Extract the [X, Y] coordinate from the center of the cell holding the provided text.  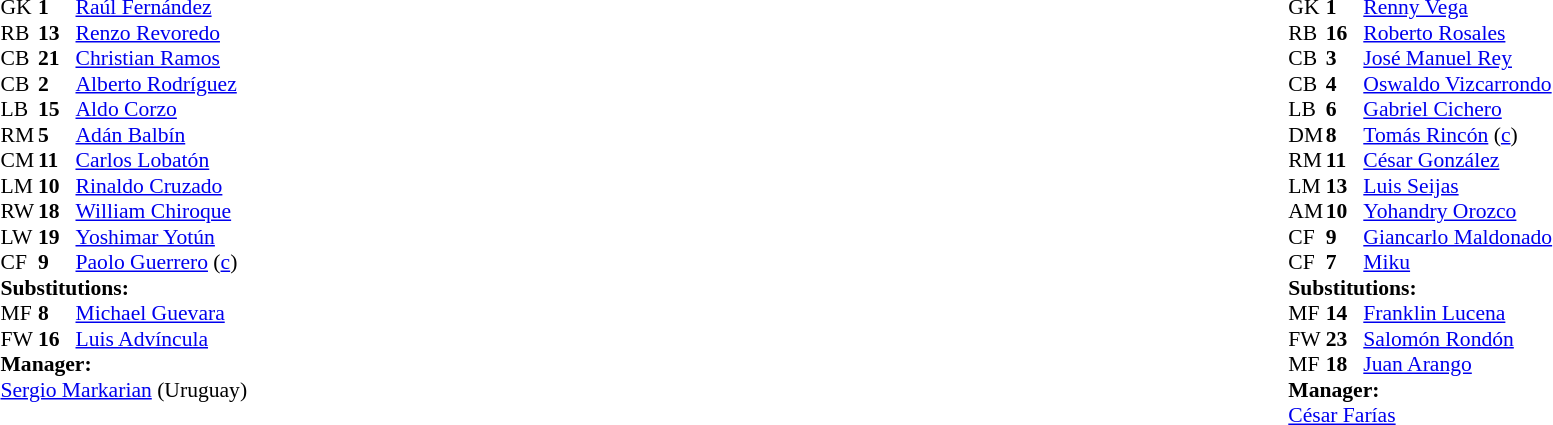
CM [19, 161]
Adán Balbín [162, 135]
Oswaldo Vizcarrondo [1458, 84]
Luis Advíncula [162, 339]
Paolo Guerrero (c) [162, 263]
Roberto Rosales [1458, 33]
4 [1345, 84]
Salomón Rondón [1458, 339]
AM [1307, 211]
LW [19, 237]
3 [1345, 59]
Christian Ramos [162, 59]
14 [1345, 313]
Sergio Markarian (Uruguay) [124, 390]
Rinaldo Cruzado [162, 186]
23 [1345, 339]
15 [57, 109]
2 [57, 84]
William Chiroque [162, 211]
6 [1345, 109]
RW [19, 211]
Tomás Rincón (c) [1458, 135]
7 [1345, 263]
Gabriel Cichero [1458, 109]
Yoshimar Yotún [162, 237]
José Manuel Rey [1458, 59]
César González [1458, 161]
21 [57, 59]
Juan Arango [1458, 365]
Aldo Corzo [162, 109]
Renzo Revoredo [162, 33]
Yohandry Orozco [1458, 211]
DM [1307, 135]
Miku [1458, 263]
Carlos Lobatón [162, 161]
Luis Seijas [1458, 186]
Alberto Rodríguez [162, 84]
Michael Guevara [162, 313]
Franklin Lucena [1458, 313]
5 [57, 135]
19 [57, 237]
Giancarlo Maldonado [1458, 237]
